Search for the cell housing the specified text and yield its (x, y) center coordinate. 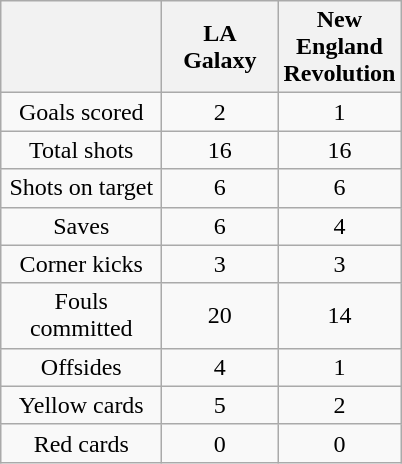
Offsides (82, 367)
20 (220, 316)
Shots on target (82, 188)
New England Revolution (340, 47)
14 (340, 316)
Saves (82, 226)
Total shots (82, 150)
LA Galaxy (220, 47)
Fouls committed (82, 316)
Corner kicks (82, 264)
5 (220, 405)
Red cards (82, 443)
Goals scored (82, 112)
Yellow cards (82, 405)
